Scan for the cell matching the given text and deliver its [x, y] coordinate at center. 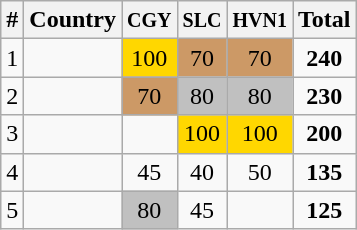
2 [12, 96]
4 [12, 172]
240 [325, 58]
SLC [202, 20]
3 [12, 134]
Country [73, 20]
5 [12, 210]
50 [260, 172]
40 [202, 172]
200 [325, 134]
# [12, 20]
Total [325, 20]
HVN1 [260, 20]
CGY [150, 20]
1 [12, 58]
230 [325, 96]
125 [325, 210]
135 [325, 172]
